Output the [x, y] coordinate of the center of the cell containing the given text.  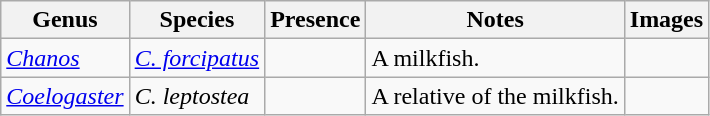
Coelogaster [65, 96]
C. forcipatus [197, 58]
Presence [316, 20]
Chanos [65, 58]
A relative of the milkfish. [495, 96]
Images [666, 20]
C. leptostea [197, 96]
Notes [495, 20]
A milkfish. [495, 58]
Species [197, 20]
Genus [65, 20]
